Extract the [X, Y] coordinate from the center of the cell holding the provided text.  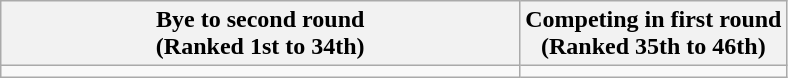
Competing in first round(Ranked 35th to 46th) [654, 34]
Bye to second round(Ranked 1st to 34th) [260, 34]
